Extract the [x, y] coordinate from the center of the cell holding the provided text.  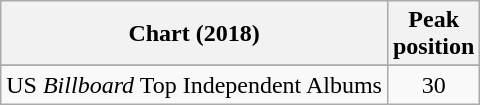
Peak position [433, 34]
30 [433, 85]
Chart (2018) [194, 34]
US Billboard Top Independent Albums [194, 85]
